Extract the [X, Y] coordinate from the center of the cell holding the provided text.  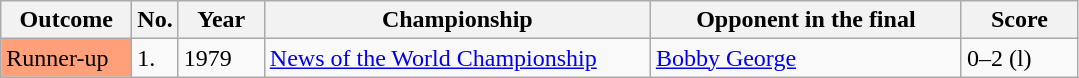
Runner-up [66, 58]
Score [1019, 20]
Championship [457, 20]
No. [155, 20]
Year [221, 20]
Bobby George [806, 58]
1979 [221, 58]
Opponent in the final [806, 20]
News of the World Championship [457, 58]
0–2 (l) [1019, 58]
1. [155, 58]
Outcome [66, 20]
